Extract the [x, y] coordinate from the center of the cell holding the provided text.  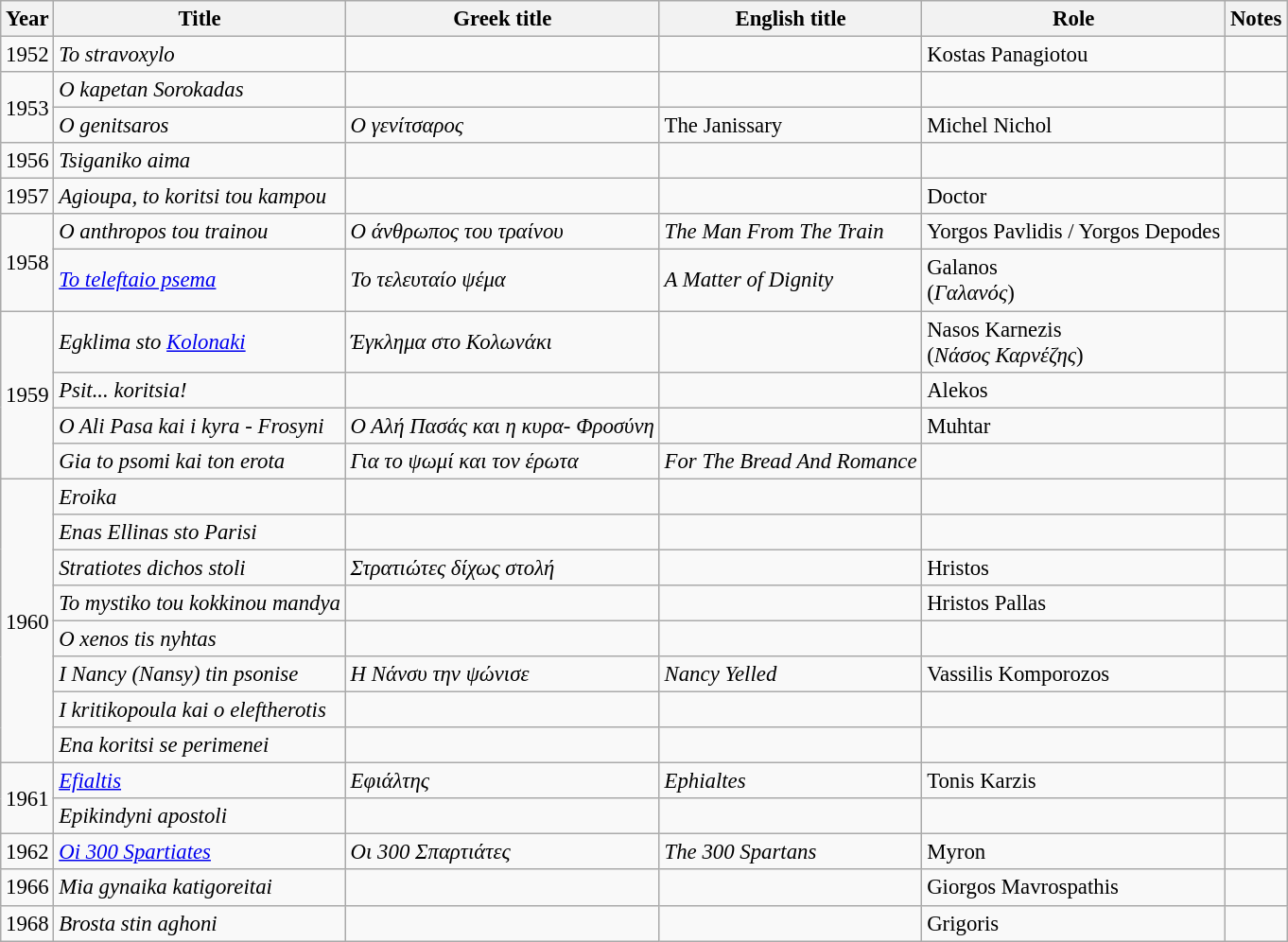
Muhtar [1074, 426]
Εφιάλτης [502, 781]
Tsiganiko aima [200, 161]
1956 [27, 161]
Psit... koritsia! [200, 390]
Michel Nichol [1074, 126]
1958 [27, 262]
Galanos(Γαλανός) [1074, 280]
Οι 300 Σπαρτιάτες [502, 852]
Mia gynaika katigoreitai [200, 888]
Role [1074, 19]
Oi 300 Spartiates [200, 852]
1961 [27, 798]
1960 [27, 620]
Eroika [200, 497]
To mystiko tou kokkinou mandya [200, 603]
Για το ψωμί και τον έρωτα [502, 461]
O genitsaros [200, 126]
1952 [27, 55]
The 300 Spartans [791, 852]
Agioupa, to koritsi tou kampou [200, 197]
O kapetan Sorokadas [200, 90]
Nancy Yelled [791, 674]
O anthropos tou trainou [200, 232]
Myron [1074, 852]
1957 [27, 197]
Alekos [1074, 390]
To stravoxylo [200, 55]
For The Bread And Romance [791, 461]
Ephialtes [791, 781]
1966 [27, 888]
Efialtis [200, 781]
Ο άνθρωπος του τραίνου [502, 232]
Ena koritsi se perimenei [200, 745]
Το τελευταίο ψέμα [502, 280]
Year [27, 19]
Hristos Pallas [1074, 603]
Doctor [1074, 197]
Brosta stin aghoni [200, 923]
Hristos [1074, 567]
A Matter of Dignity [791, 280]
Ο γενίτσαρος [502, 126]
1968 [27, 923]
Greek title [502, 19]
1959 [27, 395]
To teleftaio psema [200, 280]
The Janissary [791, 126]
Title [200, 19]
Epikindyni apostoli [200, 816]
Stratiotes dichos stoli [200, 567]
Grigoris [1074, 923]
Giorgos Mavrospathis [1074, 888]
Gia to psomi kai ton erota [200, 461]
Η Νάνσυ την ψώνισε [502, 674]
English title [791, 19]
1953 [27, 108]
I kritikopoula kai o eleftherotis [200, 710]
Ο Αλή Πασάς και η κυρα- Φροσύνη [502, 426]
Yorgos Pavlidis / Yorgos Depodes [1074, 232]
O xenos tis nyhtas [200, 638]
1962 [27, 852]
Tonis Karzis [1074, 781]
Notes [1256, 19]
Vassilis Komporozos [1074, 674]
Kostas Panagiotou [1074, 55]
The Man From The Train [791, 232]
Enas Ellinas sto Parisi [200, 532]
Egklima sto Kolonaki [200, 342]
I Nancy (Nansy) tin psonise [200, 674]
Nasos Karnezis(Nάσος Καρνέζης) [1074, 342]
Στρατιώτες δίχως στολή [502, 567]
Έγκλημα στο Κολωνάκι [502, 342]
O Ali Pasa kai i kyra - Frosyni [200, 426]
